Provide the [x, y] coordinate of the cell's center where the given text is located.  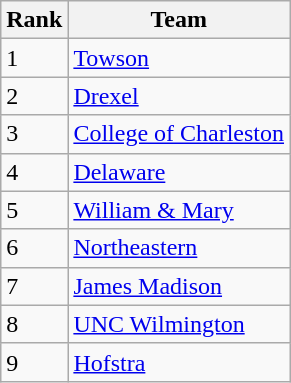
William & Mary [179, 210]
Drexel [179, 96]
Northeastern [179, 248]
Delaware [179, 172]
2 [34, 96]
7 [34, 286]
4 [34, 172]
5 [34, 210]
Towson [179, 58]
Hofstra [179, 362]
James Madison [179, 286]
College of Charleston [179, 134]
6 [34, 248]
1 [34, 58]
9 [34, 362]
3 [34, 134]
8 [34, 324]
Rank [34, 20]
Team [179, 20]
UNC Wilmington [179, 324]
